From the cell containing the given text, extract its center point as (X, Y) coordinate. 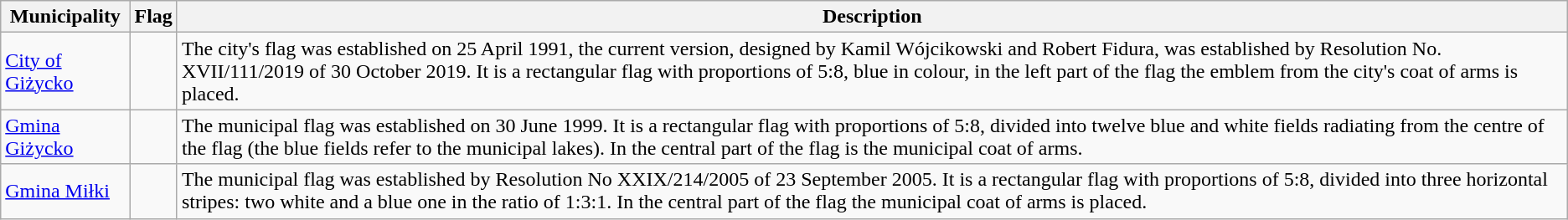
City of Giżycko (65, 71)
Municipality (65, 17)
Gmina Giżycko (65, 137)
Gmina Miłki (65, 191)
Flag (153, 17)
Description (872, 17)
